Extract the [X, Y] coordinate from the center of the cell holding the provided text.  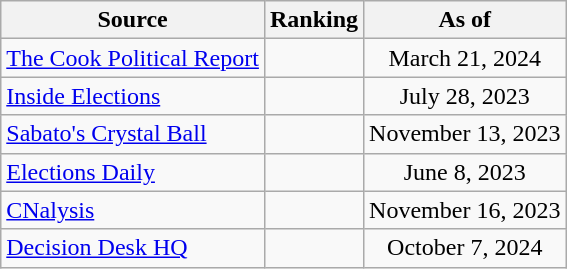
Decision Desk HQ [133, 248]
As of [465, 20]
Inside Elections [133, 96]
Source [133, 20]
March 21, 2024 [465, 58]
November 16, 2023 [465, 210]
October 7, 2024 [465, 248]
CNalysis [133, 210]
Sabato's Crystal Ball [133, 134]
The Cook Political Report [133, 58]
June 8, 2023 [465, 172]
Ranking [314, 20]
Elections Daily [133, 172]
November 13, 2023 [465, 134]
July 28, 2023 [465, 96]
